Return [x, y] of the center of cell containing provided text 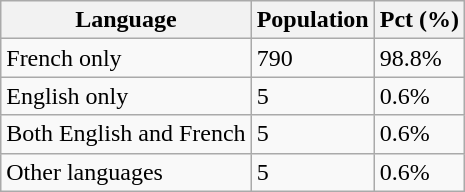
Other languages [126, 172]
790 [312, 58]
English only [126, 96]
Population [312, 20]
French only [126, 58]
Language [126, 20]
Pct (%) [419, 20]
Both English and French [126, 134]
98.8% [419, 58]
